Capture the cell that displays the provided text and extract its [x, y] central coordinate. 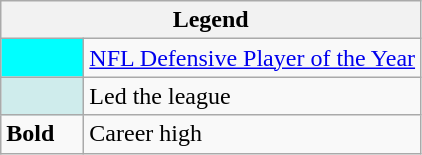
Legend [211, 20]
Led the league [252, 96]
Bold [42, 134]
Career high [252, 134]
NFL Defensive Player of the Year [252, 58]
